Extract the [x, y] coordinate from the center of the cell holding the provided text.  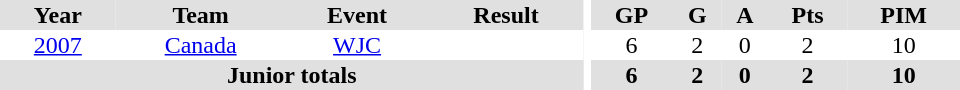
Team [201, 15]
Junior totals [292, 75]
Canada [201, 45]
PIM [904, 15]
Year [58, 15]
Event [358, 15]
2007 [58, 45]
G [698, 15]
A [745, 15]
Pts [808, 15]
GP [631, 15]
WJC [358, 45]
Result [506, 15]
